For the text-containing cell, return its midpoint in (X, Y) coordinate format. 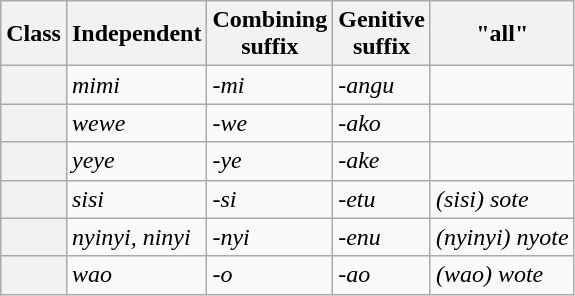
Combiningsuffix (270, 34)
"all" (502, 34)
Independent (136, 34)
-nyi (270, 237)
sisi (136, 199)
-angu (382, 85)
mimi (136, 85)
-ake (382, 161)
-enu (382, 237)
-o (270, 275)
-we (270, 123)
-etu (382, 199)
-ao (382, 275)
wao (136, 275)
(sisi) sote (502, 199)
nyinyi, ninyi (136, 237)
Genitivesuffix (382, 34)
(wao) wote (502, 275)
wewe (136, 123)
-mi (270, 85)
Class (34, 34)
-ako (382, 123)
(nyinyi) nyote (502, 237)
yeye (136, 161)
-ye (270, 161)
-si (270, 199)
